Capture the cell that displays the provided text and extract its [x, y] central coordinate. 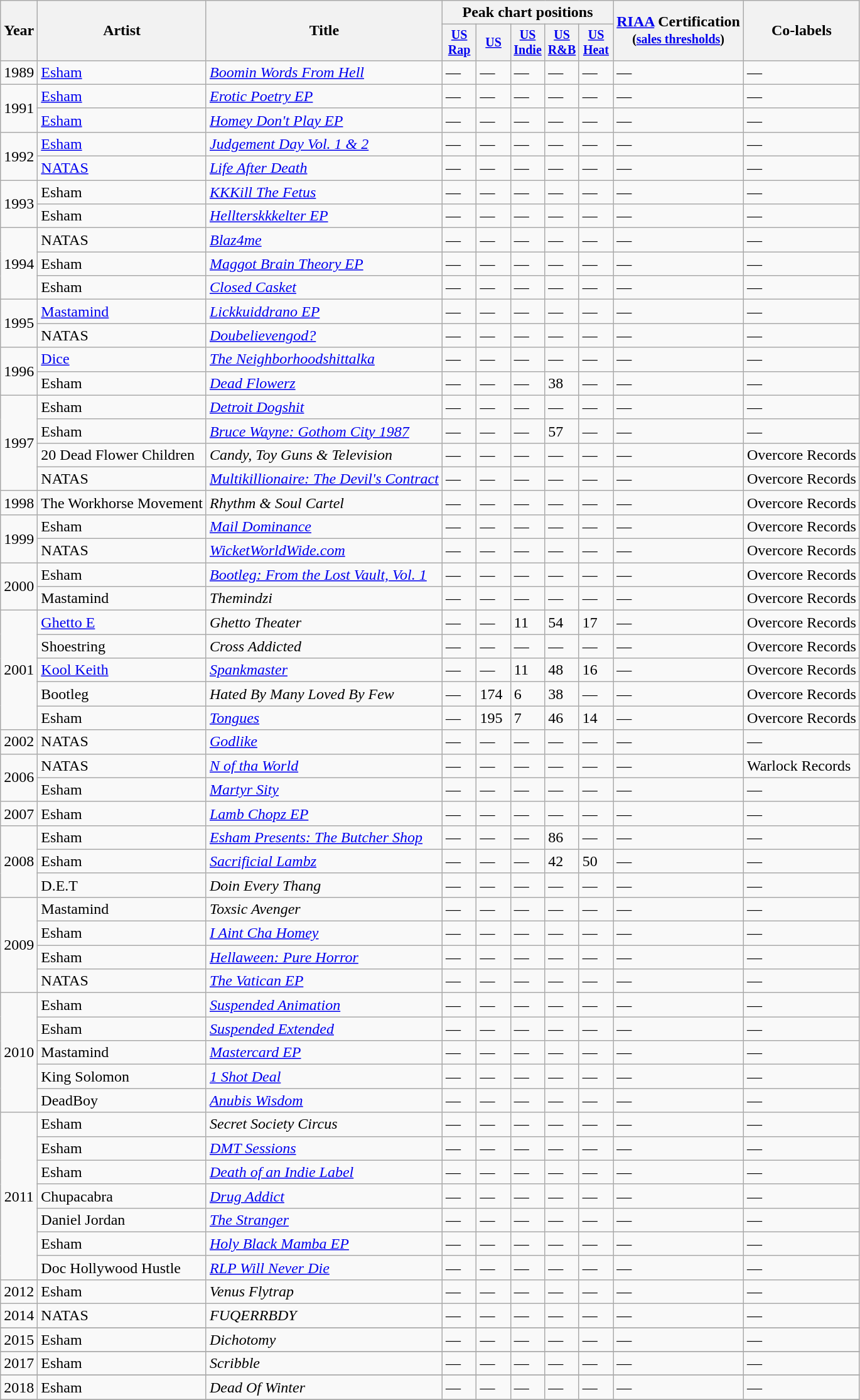
6 [527, 694]
Boomin Words From Hell [324, 72]
Dichotomy [324, 1340]
54 [562, 622]
US Rap [459, 43]
Godlike [324, 742]
Death of an Indie Label [324, 1172]
1999 [19, 538]
The Workhorse Movement [122, 502]
46 [562, 718]
Detroit Dogshit [324, 407]
Lamb Chopz EP [324, 813]
US R&B [562, 43]
2008 [19, 861]
Doc Hollywood Hustle [122, 1267]
Judgement Day Vol. 1 & 2 [324, 144]
Doubelievengod? [324, 335]
16 [596, 670]
2015 [19, 1340]
Candy, Toy Guns & Television [324, 455]
Ghetto E [122, 622]
Rhythm & Soul Cartel [324, 502]
The Stranger [324, 1220]
N of tha World [324, 766]
I Aint Cha Homey [324, 933]
Life After Death [324, 168]
174 [493, 694]
Suspended Animation [324, 1005]
2014 [19, 1316]
2012 [19, 1291]
Daniel Jordan [122, 1220]
DMT Sessions [324, 1148]
Martyr Sity [324, 790]
57 [562, 431]
Erotic Poetry EP [324, 96]
Venus Flytrap [324, 1291]
Closed Casket [324, 288]
Anubis Wisdom [324, 1100]
Tongues [324, 718]
14 [596, 718]
Shoestring [122, 646]
2018 [19, 1387]
Dead Of Winter [324, 1387]
Dice [122, 359]
The Vatican EP [324, 981]
Warlock Records [801, 766]
Sacrificial Lambz [324, 861]
US [493, 43]
Mastercard EP [324, 1053]
1998 [19, 502]
Suspended Extended [324, 1029]
2011 [19, 1196]
US Indie [527, 43]
Doin Every Thang [324, 885]
2001 [19, 670]
Themindzi [324, 599]
86 [562, 837]
Multikillionaire: The Devil's Contract [324, 479]
Lickkuiddrano EP [324, 312]
Ghetto Theater [324, 622]
Spankmaster [324, 670]
Mail Dominance [324, 526]
195 [493, 718]
Kool Keith [122, 670]
1994 [19, 264]
Artist [122, 31]
2006 [19, 778]
1989 [19, 72]
2010 [19, 1053]
1997 [19, 443]
17 [596, 622]
2000 [19, 587]
1992 [19, 156]
Maggot Brain Theory EP [324, 264]
Hellterskkkelter EP [324, 216]
Co-labels [801, 31]
1996 [19, 371]
50 [596, 861]
1993 [19, 204]
48 [562, 670]
RLP Will Never Die [324, 1267]
FUQERRBDY [324, 1316]
7 [527, 718]
Scribble [324, 1364]
2009 [19, 945]
Homey Don't Play EP [324, 120]
1995 [19, 323]
Hellaween: Pure Horror [324, 957]
Bootleg: From the Lost Vault, Vol. 1 [324, 575]
1991 [19, 108]
WicketWorldWide.com [324, 551]
2007 [19, 813]
Hated By Many Loved By Few [324, 694]
RIAA Certification(sales thresholds) [679, 31]
Esham Presents: The Butcher Shop [324, 837]
42 [562, 861]
Holy Black Mamba EP [324, 1244]
Title [324, 31]
Dead Flowerz [324, 383]
Chupacabra [122, 1196]
KKKill The Fetus [324, 192]
Blaz4me [324, 240]
1 Shot Deal [324, 1077]
2002 [19, 742]
D.E.T [122, 885]
DeadBoy [122, 1100]
20 Dead Flower Children [122, 455]
Bruce Wayne: Gothom City 1987 [324, 431]
Peak chart positions [527, 13]
Toxsic Avenger [324, 909]
Drug Addict [324, 1196]
Bootleg [122, 694]
King Solomon [122, 1077]
Cross Addicted [324, 646]
Secret Society Circus [324, 1124]
Year [19, 31]
2017 [19, 1364]
The Neighborhoodshittalka [324, 359]
US Heat [596, 43]
